From the cell containing the given text, extract its center point as [X, Y] coordinate. 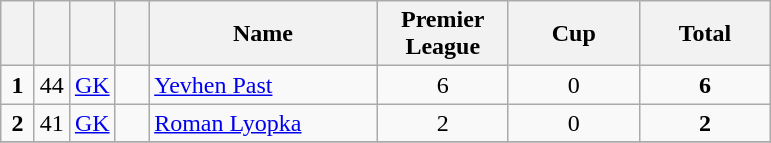
1 [18, 85]
Name [264, 34]
Premier League [442, 34]
Roman Lyopka [264, 123]
Yevhen Past [264, 85]
Cup [574, 34]
41 [52, 123]
44 [52, 85]
Total [704, 34]
